Identify which cell holds the provided text, then report its (X, Y) central coordinate. 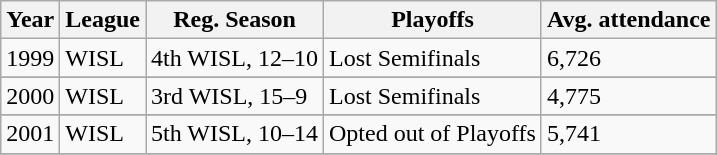
Year (30, 20)
6,726 (628, 58)
5th WISL, 10–14 (235, 134)
2000 (30, 96)
4th WISL, 12–10 (235, 58)
4,775 (628, 96)
Reg. Season (235, 20)
Avg. attendance (628, 20)
5,741 (628, 134)
2001 (30, 134)
League (103, 20)
Opted out of Playoffs (433, 134)
3rd WISL, 15–9 (235, 96)
1999 (30, 58)
Playoffs (433, 20)
